Capture the cell that displays the provided text and extract its [X, Y] central coordinate. 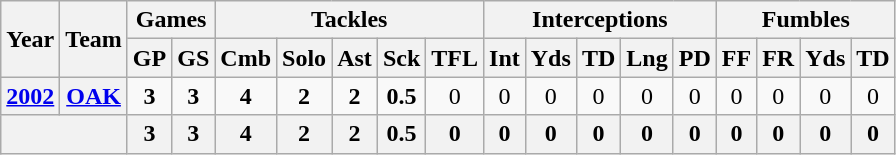
Ast [355, 58]
Cmb [246, 58]
GP [149, 58]
Year [30, 39]
Interceptions [600, 20]
FF [736, 58]
Int [505, 58]
Tackles [350, 20]
OAK [94, 96]
GS [194, 58]
FR [778, 58]
2002 [30, 96]
Fumbles [806, 20]
Solo [304, 58]
Lng [647, 58]
Team [94, 39]
Games [170, 20]
TFL [455, 58]
PD [694, 58]
Sck [401, 58]
